Capture the cell that displays the provided text and extract its (x, y) central coordinate. 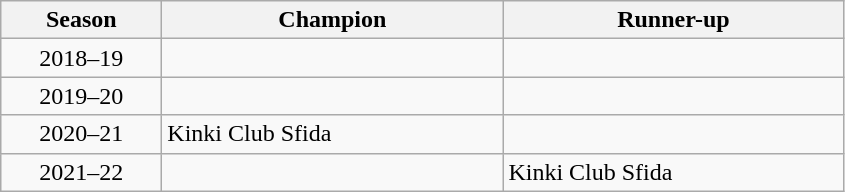
2020–21 (82, 134)
2021–22 (82, 172)
2018–19 (82, 58)
2019–20 (82, 96)
Runner-up (674, 20)
Season (82, 20)
Champion (332, 20)
